Provide the [X, Y] coordinate of the cell's center where the given text is located.  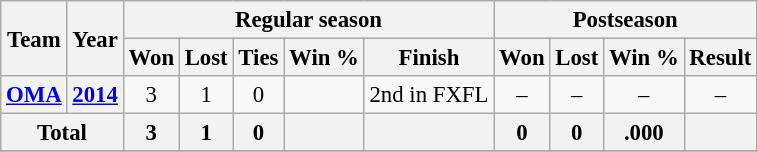
Finish [429, 58]
2014 [95, 95]
Result [720, 58]
Postseason [626, 20]
2nd in FXFL [429, 95]
Regular season [308, 20]
Team [34, 38]
Ties [258, 58]
.000 [644, 133]
Total [62, 133]
OMA [34, 95]
Year [95, 38]
